Return [x, y] of the center of cell containing provided text 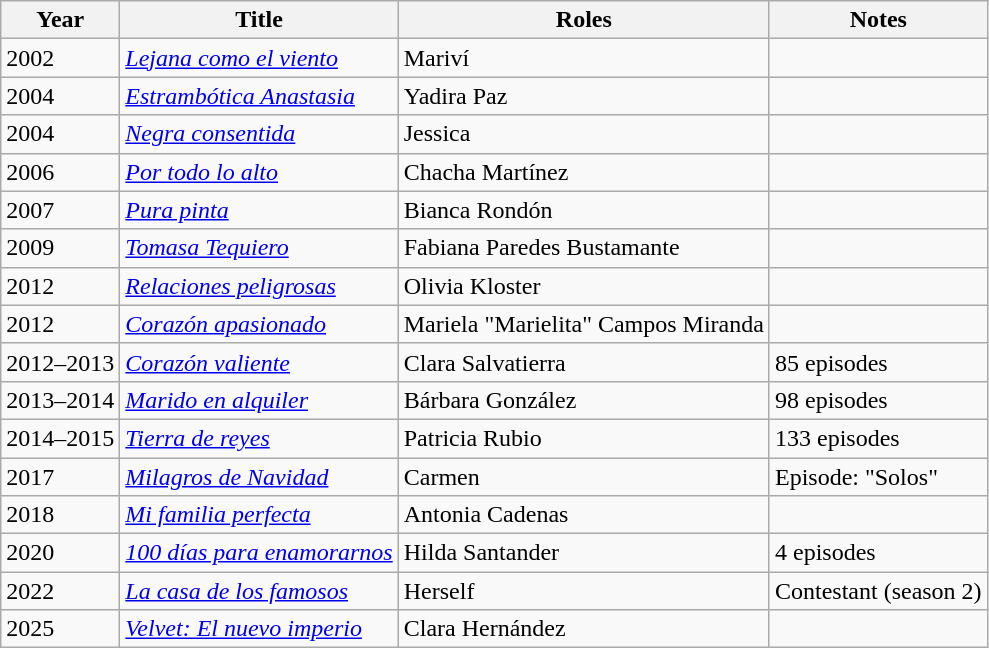
Estrambótica Anastasia [259, 96]
Mariela "Marielita" Campos Miranda [584, 324]
2014–2015 [60, 438]
100 días para enamorarnos [259, 553]
98 episodes [878, 400]
2020 [60, 553]
Roles [584, 20]
Corazón apasionado [259, 324]
Fabiana Paredes Bustamante [584, 248]
Contestant (season 2) [878, 591]
2012–2013 [60, 362]
2025 [60, 629]
133 episodes [878, 438]
Title [259, 20]
Tierra de reyes [259, 438]
Relaciones peligrosas [259, 286]
Clara Hernández [584, 629]
Negra consentida [259, 134]
2002 [60, 58]
Olivia Kloster [584, 286]
Corazón valiente [259, 362]
Pura pinta [259, 210]
Yadira Paz [584, 96]
Patricia Rubio [584, 438]
Notes [878, 20]
Clara Salvatierra [584, 362]
Chacha Martínez [584, 172]
2022 [60, 591]
2018 [60, 515]
Carmen [584, 477]
Bianca Rondón [584, 210]
Mi familia perfecta [259, 515]
Hilda Santander [584, 553]
Bárbara González [584, 400]
Mariví [584, 58]
2007 [60, 210]
La casa de los famosos [259, 591]
Antonia Cadenas [584, 515]
Herself [584, 591]
2006 [60, 172]
Milagros de Navidad [259, 477]
2009 [60, 248]
2017 [60, 477]
Tomasa Tequiero [259, 248]
Lejana como el viento [259, 58]
Marido en alquiler [259, 400]
85 episodes [878, 362]
Year [60, 20]
4 episodes [878, 553]
2013–2014 [60, 400]
Jessica [584, 134]
Por todo lo alto [259, 172]
Velvet: El nuevo imperio [259, 629]
Episode: "Solos" [878, 477]
